Pinpoint the cell where the given text exists, returning its [x, y] midpoint coordinate. 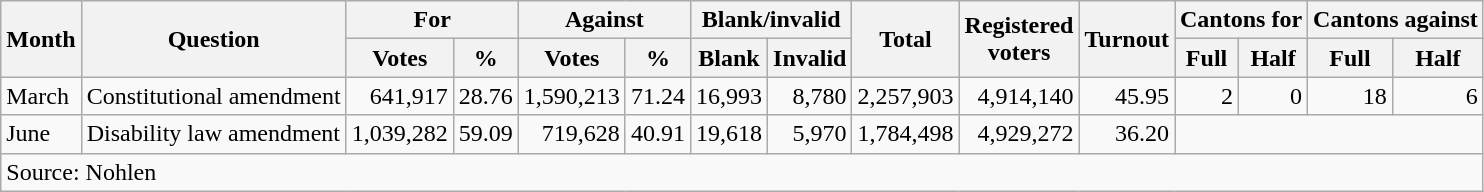
June [41, 134]
March [41, 96]
Turnout [1127, 39]
Month [41, 39]
8,780 [810, 96]
28.76 [486, 96]
0 [1274, 96]
18 [1350, 96]
4,929,272 [1019, 134]
2,257,903 [906, 96]
5,970 [810, 134]
719,628 [572, 134]
Blank/invalid [771, 20]
45.95 [1127, 96]
For [432, 20]
Source: Nohlen [742, 172]
4,914,140 [1019, 96]
Total [906, 39]
59.09 [486, 134]
Cantons against [1396, 20]
Registeredvoters [1019, 39]
36.20 [1127, 134]
6 [1438, 96]
Blank [728, 58]
1,039,282 [400, 134]
2 [1206, 96]
16,993 [728, 96]
1,590,213 [572, 96]
40.91 [658, 134]
Invalid [810, 58]
Disability law amendment [214, 134]
1,784,498 [906, 134]
Cantons for [1240, 20]
Constitutional amendment [214, 96]
Question [214, 39]
71.24 [658, 96]
641,917 [400, 96]
19,618 [728, 134]
Against [604, 20]
